Identify which cell holds the provided text, then report its (X, Y) central coordinate. 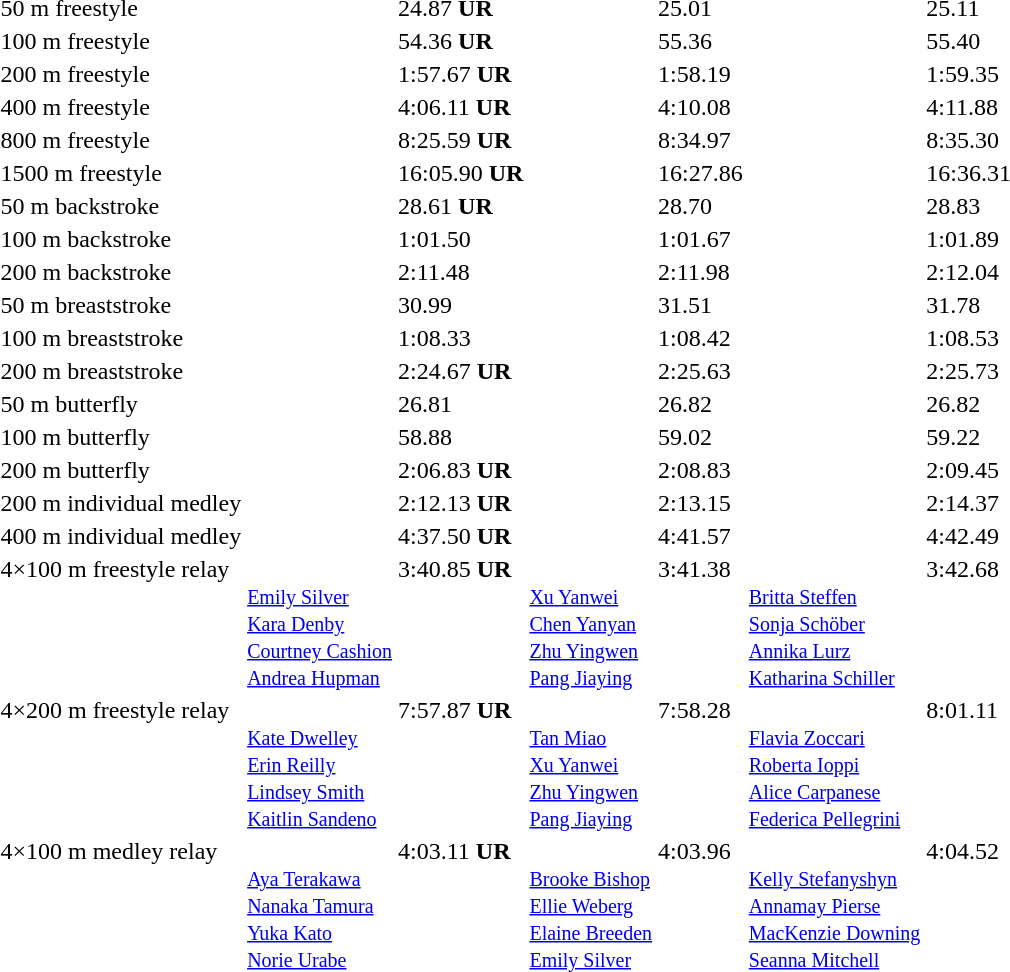
Flavia ZoccariRoberta IoppiAlice CarpaneseFederica Pellegrini (834, 764)
8:25.59 UR (461, 140)
2:08.83 (701, 470)
3:40.85 UR (461, 623)
4:37.50 UR (461, 536)
3:41.38 (701, 623)
1:01.50 (461, 239)
58.88 (461, 437)
1:08.33 (461, 338)
Kate DwelleyErin ReillyLindsey SmithKaitlin Sandeno (320, 764)
16:27.86 (701, 173)
30.99 (461, 305)
55.36 (701, 41)
28.70 (701, 206)
28.61 UR (461, 206)
8:34.97 (701, 140)
7:58.28 (701, 764)
2:13.15 (701, 503)
1:08.42 (701, 338)
2:11.48 (461, 272)
2:12.13 UR (461, 503)
7:57.87 UR (461, 764)
Tan MiaoXu YanweiZhu YingwenPang Jiaying (591, 764)
2:06.83 UR (461, 470)
26.81 (461, 404)
4:06.11 UR (461, 107)
Emily SilverKara DenbyCourtney CashionAndrea Hupman (320, 623)
4:41.57 (701, 536)
Xu YanweiChen YanyanZhu YingwenPang Jiaying (591, 623)
Britta SteffenSonja SchöberAnnika LurzKatharina Schiller (834, 623)
31.51 (701, 305)
1:57.67 UR (461, 74)
1:58.19 (701, 74)
59.02 (701, 437)
4:10.08 (701, 107)
54.36 UR (461, 41)
2:11.98 (701, 272)
2:25.63 (701, 371)
2:24.67 UR (461, 371)
16:05.90 UR (461, 173)
26.82 (701, 404)
1:01.67 (701, 239)
